From the cell containing the given text, extract its center point as (x, y) coordinate. 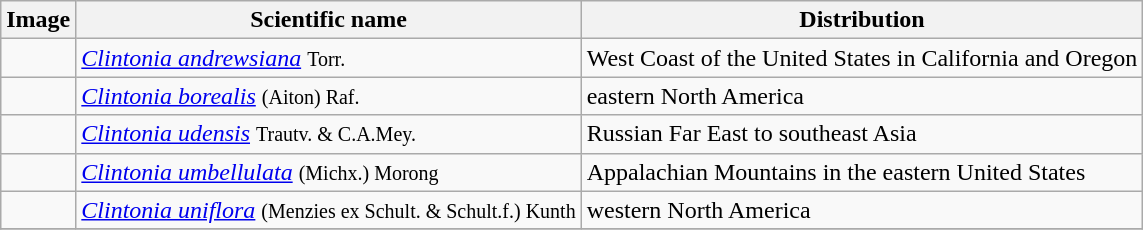
Distribution (862, 20)
Russian Far East to southeast Asia (862, 134)
Clintonia borealis (Aiton) Raf. (328, 96)
Scientific name (328, 20)
Image (38, 20)
Appalachian Mountains in the eastern United States (862, 172)
Clintonia udensis Trautv. & C.A.Mey. (328, 134)
West Coast of the United States in California and Oregon (862, 58)
eastern North America (862, 96)
Clintonia umbellulata (Michx.) Morong (328, 172)
Clintonia andrewsiana Torr. (328, 58)
western North America (862, 210)
Clintonia uniflora (Menzies ex Schult. & Schult.f.) Kunth (328, 210)
